Search for the cell housing the specified text and yield its [X, Y] center coordinate. 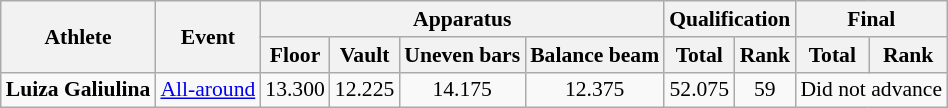
12.375 [594, 90]
Apparatus [462, 19]
Event [208, 36]
All-around [208, 90]
Final [871, 19]
52.075 [699, 90]
Qualification [730, 19]
Athlete [78, 36]
13.300 [294, 90]
59 [764, 90]
Balance beam [594, 55]
14.175 [462, 90]
Uneven bars [462, 55]
Luiza Galiulina [78, 90]
Vault [364, 55]
Did not advance [871, 90]
12.225 [364, 90]
Floor [294, 55]
